Identify which cell holds the provided text, then report its [X, Y] central coordinate. 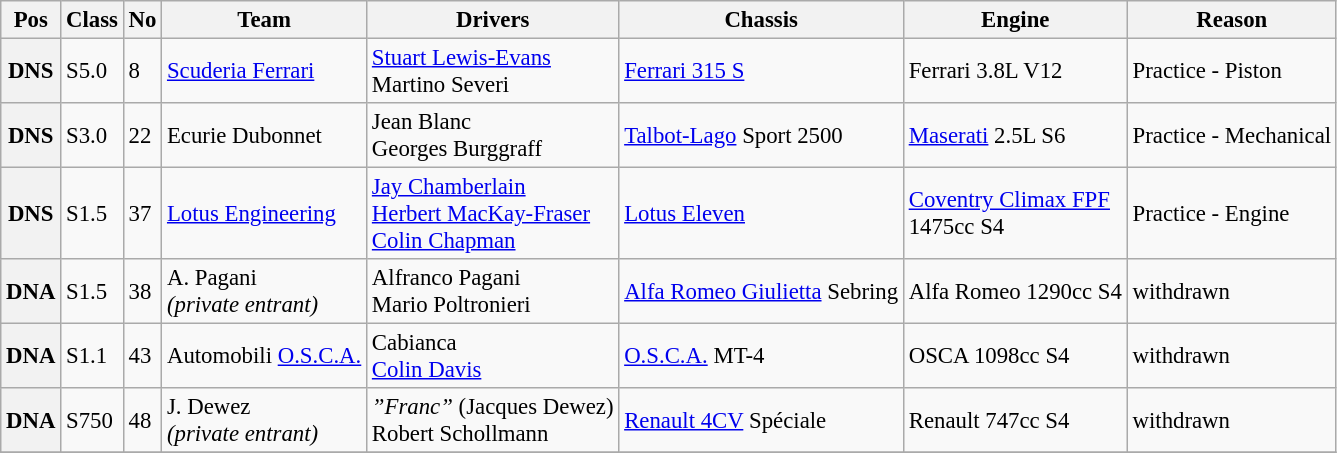
43 [142, 356]
Alfranco Pagani Mario Poltronieri [493, 292]
Ferrari 315 S [762, 72]
48 [142, 420]
S750 [92, 420]
Maserati 2.5L S6 [1015, 136]
S5.0 [92, 72]
Alfa Romeo Giulietta Sebring [762, 292]
Class [92, 20]
Alfa Romeo 1290cc S4 [1015, 292]
J. Dewez(private entrant) [264, 420]
Practice - Engine [1232, 214]
Lotus Engineering [264, 214]
Lotus Eleven [762, 214]
Stuart Lewis-Evans Martino Severi [493, 72]
Ecurie Dubonnet [264, 136]
Jay Chamberlain Herbert MacKay-Fraser Colin Chapman [493, 214]
Practice - Mechanical [1232, 136]
S3.0 [92, 136]
No [142, 20]
Automobili O.S.C.A. [264, 356]
Renault 747cc S4 [1015, 420]
Talbot-Lago Sport 2500 [762, 136]
Drivers [493, 20]
A. Pagani(private entrant) [264, 292]
37 [142, 214]
Engine [1015, 20]
Ferrari 3.8L V12 [1015, 72]
Team [264, 20]
Practice - Piston [1232, 72]
38 [142, 292]
Renault 4CV Spéciale [762, 420]
O.S.C.A. MT-4 [762, 356]
Reason [1232, 20]
OSCA 1098cc S4 [1015, 356]
Coventry Climax FPF 1475cc S4 [1015, 214]
S1.1 [92, 356]
8 [142, 72]
Pos [31, 20]
Cabianca Colin Davis [493, 356]
Scuderia Ferrari [264, 72]
”Franc” (Jacques Dewez) Robert Schollmann [493, 420]
Chassis [762, 20]
22 [142, 136]
Jean Blanc Georges Burggraff [493, 136]
